For the text-containing cell, return its midpoint in [X, Y] coordinate format. 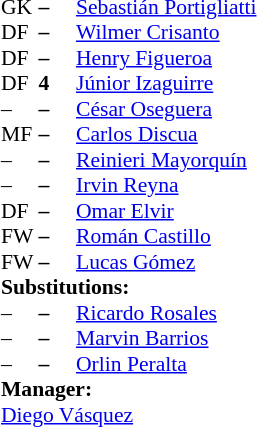
Omar Elvir [166, 211]
Román Castillo [166, 237]
Henry Figueroa [166, 58]
Marvin Barrios [166, 339]
4 [57, 83]
Ricardo Rosales [166, 313]
Orlin Peralta [166, 364]
Lucas Gómez [166, 262]
Substitutions: [128, 287]
Reinieri Mayorquín [166, 160]
Carlos Discua [166, 135]
César Oseguera [166, 109]
Irvin Reyna [166, 185]
MF [20, 135]
Wilmer Crisanto [166, 33]
Manager: [128, 389]
Júnior Izaguirre [166, 83]
